Capture the cell that displays the provided text and extract its [x, y] central coordinate. 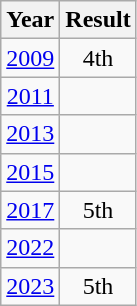
4th [98, 58]
2022 [30, 248]
2013 [30, 134]
2011 [30, 96]
Year [30, 20]
2017 [30, 210]
2015 [30, 172]
2009 [30, 58]
2023 [30, 286]
Result [98, 20]
